Find where the given text appears and provide that cell's center as [x, y] coordinate. 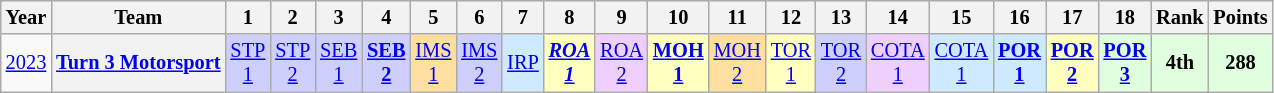
14 [898, 17]
5 [433, 17]
2 [292, 17]
POR3 [1126, 63]
POR2 [1072, 63]
IMS2 [479, 63]
IMS1 [433, 63]
ROA2 [622, 63]
11 [738, 17]
Year [26, 17]
4 [386, 17]
POR1 [1020, 63]
MOH1 [678, 63]
12 [791, 17]
TOR1 [791, 63]
Team [138, 17]
Rank [1180, 17]
3 [338, 17]
Points [1240, 17]
10 [678, 17]
288 [1240, 63]
9 [622, 17]
IRP [522, 63]
17 [1072, 17]
2023 [26, 63]
ROA1 [570, 63]
SEB1 [338, 63]
4th [1180, 63]
8 [570, 17]
18 [1126, 17]
6 [479, 17]
Turn 3 Motorsport [138, 63]
SEB2 [386, 63]
MOH2 [738, 63]
7 [522, 17]
STP1 [248, 63]
13 [841, 17]
15 [962, 17]
TOR2 [841, 63]
STP2 [292, 63]
1 [248, 17]
16 [1020, 17]
